Find where the given text appears and provide that cell's center as (x, y) coordinate. 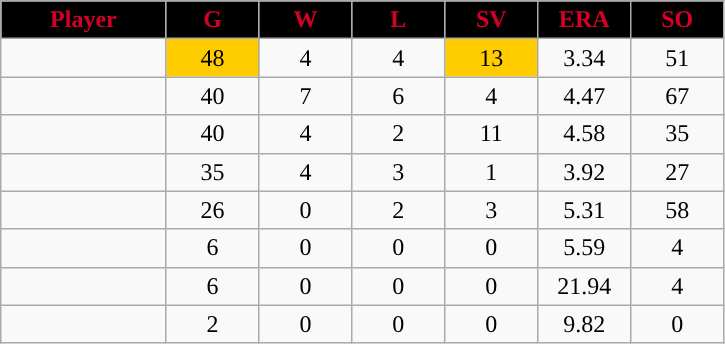
G (212, 20)
67 (678, 96)
SO (678, 20)
26 (212, 210)
13 (492, 58)
Player (84, 20)
11 (492, 134)
9.82 (584, 324)
L (398, 20)
5.59 (584, 248)
51 (678, 58)
4.58 (584, 134)
5.31 (584, 210)
7 (306, 96)
ERA (584, 20)
58 (678, 210)
SV (492, 20)
48 (212, 58)
4.47 (584, 96)
27 (678, 172)
W (306, 20)
21.94 (584, 286)
1 (492, 172)
3.34 (584, 58)
3.92 (584, 172)
